Detect which cell encompasses the target text, then output its (X, Y) center coordinate. 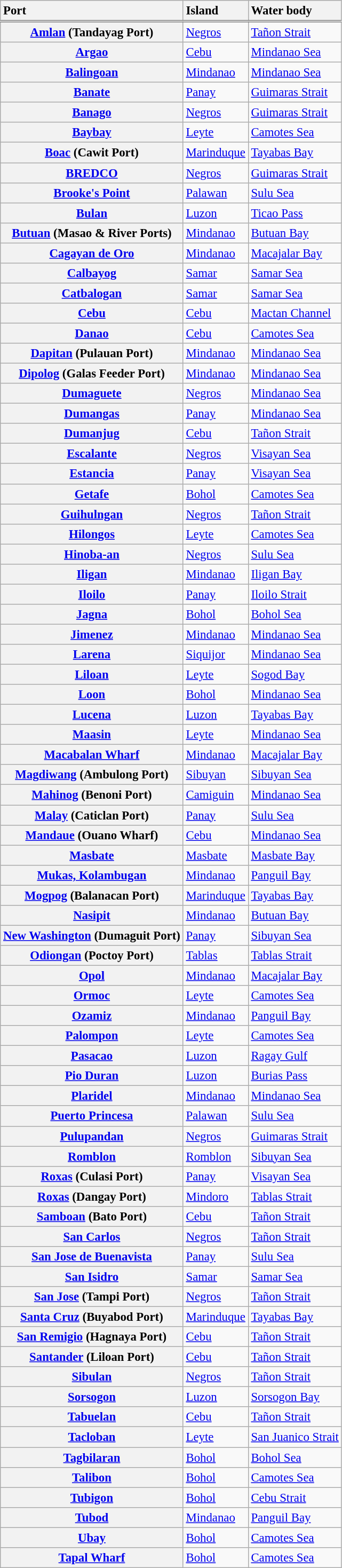
Sibulan (92, 1377)
Malay (Caticlan Port) (92, 815)
Sibuyan (216, 775)
Boac (Cawit Port) (92, 153)
San Jose (Tampi Port) (92, 1297)
Port (92, 11)
Larena (92, 655)
San Isidro (92, 1277)
Cagayan de Oro (92, 253)
Burias Pass (295, 1076)
Iloilo Strait (295, 594)
Dumanjug (92, 434)
Tacloban (92, 1437)
Sorsogon Bay (295, 1397)
Camiguin (216, 795)
Odiongan (Poctoy Port) (92, 956)
Palompon (92, 1036)
San Jose de Buenavista (92, 1257)
Bulan (92, 213)
Guihulngan (92, 514)
Danao (92, 333)
Tagbilaran (92, 1457)
Roxas (Dangay Port) (92, 1196)
San Carlos (92, 1236)
BREDCO (92, 173)
Plaridel (92, 1096)
Ragay Gulf (295, 1056)
Santa Cruz (Buyabod Port) (92, 1317)
Opol (92, 975)
Masbate Bay (295, 855)
Ormoc (92, 996)
Pulupandan (92, 1136)
Banate (92, 92)
Escalante (92, 454)
Hilongos (92, 534)
Banago (92, 113)
Water body (295, 11)
Pasacao (92, 1056)
Lucena (92, 715)
Mukas, Kolambugan (92, 875)
Mindoro (216, 1196)
Brooke's Point (92, 193)
Iligan Bay (295, 574)
Santander (Liloan Port) (92, 1357)
Maasin (92, 735)
Amlan (Tandayag Port) (92, 32)
Talibon (92, 1477)
Argao (92, 52)
San Juanico Strait (295, 1437)
Tubod (92, 1517)
Mactan Channel (295, 313)
Tubigon (92, 1498)
Catbalogan (92, 293)
Magdiwang (Ambulong Port) (92, 775)
Dapitan (Pulauan Port) (92, 353)
Tapal Wharf (92, 1558)
Ubay (92, 1538)
Ticao Pass (295, 213)
Mahinog (Benoni Port) (92, 795)
Macabalan Wharf (92, 755)
New Washington (Dumaguit Port) (92, 935)
Dumaguete (92, 393)
Nasipit (92, 916)
Ozamiz (92, 1016)
Estancia (92, 474)
Liloan (92, 675)
Puerto Princesa (92, 1116)
Siquijor (216, 655)
Mogpog (Balanacan Port) (92, 895)
San Remigio (Hagnaya Port) (92, 1337)
Jimenez (92, 634)
Tablas (216, 956)
Pio Duran (92, 1076)
Baybay (92, 133)
Dumangas (92, 414)
Dipolog (Galas Feeder Port) (92, 374)
Butuan (Masao & River Ports) (92, 233)
Jagna (92, 614)
Roxas (Culasi Port) (92, 1176)
Iloilo (92, 594)
Sogod Bay (295, 675)
Tabuelan (92, 1417)
Mandaue (Ouano Wharf) (92, 835)
Balingoan (92, 73)
Island (216, 11)
Calbayog (92, 273)
Hinoba-an (92, 554)
Iligan (92, 574)
Loon (92, 695)
Samboan (Bato Port) (92, 1217)
Getafe (92, 494)
Sorsogon (92, 1397)
Cebu Strait (295, 1498)
